Return the (x, y) coordinate for the center point of the cell that contains the specified text.  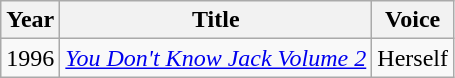
Herself (413, 58)
Year (30, 20)
You Don't Know Jack Volume 2 (216, 58)
Title (216, 20)
1996 (30, 58)
Voice (413, 20)
